Determine the [X, Y] coordinate at the center of the cell enclosing the given text.  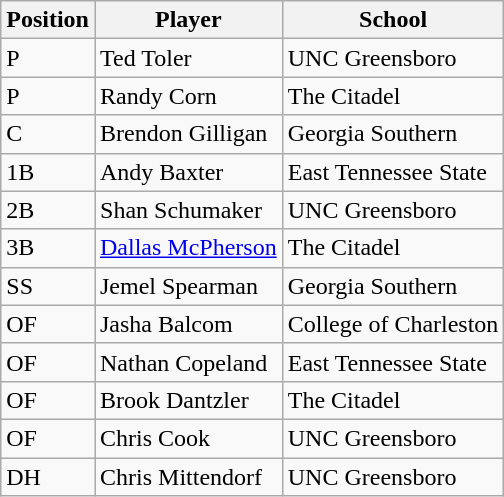
Brook Dantzler [188, 400]
3B [48, 248]
Shan Schumaker [188, 210]
Nathan Copeland [188, 362]
School [393, 20]
1B [48, 172]
Ted Toler [188, 58]
Position [48, 20]
Chris Cook [188, 438]
Chris Mittendorf [188, 477]
Player [188, 20]
Brendon Gilligan [188, 134]
DH [48, 477]
Randy Corn [188, 96]
C [48, 134]
SS [48, 286]
2B [48, 210]
Jasha Balcom [188, 324]
Andy Baxter [188, 172]
Dallas McPherson [188, 248]
College of Charleston [393, 324]
Jemel Spearman [188, 286]
